Find where the given text appears and provide that cell's center as (X, Y) coordinate. 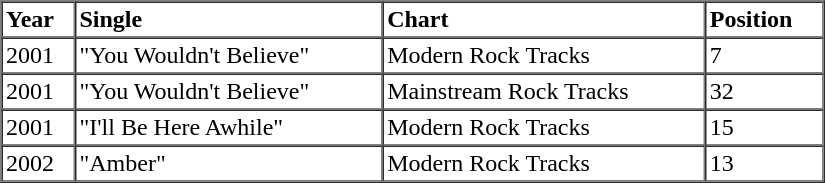
Year (38, 20)
Single (229, 20)
15 (764, 128)
"Amber" (229, 164)
32 (764, 92)
Chart (544, 20)
7 (764, 56)
Position (764, 20)
Mainstream Rock Tracks (544, 92)
"I'll Be Here Awhile" (229, 128)
13 (764, 164)
2002 (38, 164)
